Scan for the cell matching the given text and deliver its [x, y] coordinate at center. 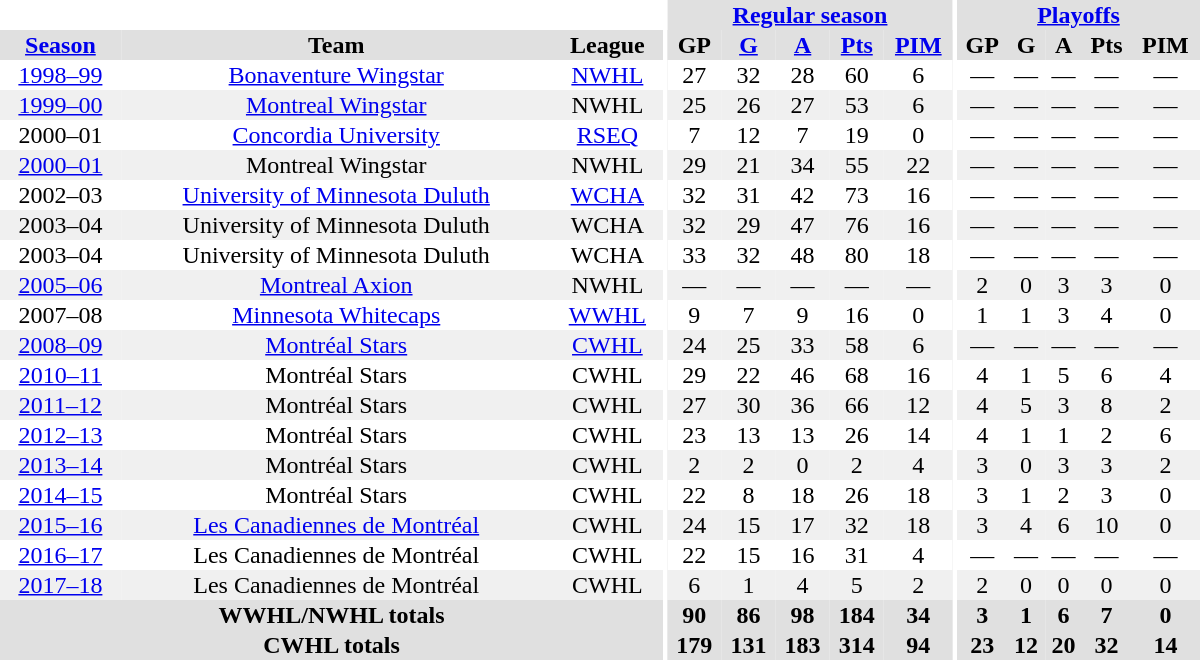
68 [857, 375]
94 [918, 645]
98 [803, 615]
Team [336, 45]
17 [803, 525]
80 [857, 255]
Season [60, 45]
2012–13 [60, 435]
86 [748, 615]
28 [803, 75]
184 [857, 615]
2015–16 [60, 525]
314 [857, 645]
36 [803, 405]
2005–06 [60, 285]
2002–03 [60, 195]
76 [857, 225]
47 [803, 225]
66 [857, 405]
2007–08 [60, 315]
2014–15 [60, 495]
Montreal Axion [336, 285]
Playoffs [1078, 15]
Concordia University [336, 135]
WWHL [608, 315]
RSEQ [608, 135]
2016–17 [60, 555]
2017–18 [60, 585]
53 [857, 105]
42 [803, 195]
Minnesota Whitecaps [336, 315]
League [608, 45]
46 [803, 375]
1998–99 [60, 75]
1999–00 [60, 105]
60 [857, 75]
CWHL totals [332, 645]
48 [803, 255]
2013–14 [60, 465]
73 [857, 195]
Bonaventure Wingstar [336, 75]
183 [803, 645]
55 [857, 165]
2010–11 [60, 375]
131 [748, 645]
Regular season [810, 15]
30 [748, 405]
90 [694, 615]
20 [1064, 645]
19 [857, 135]
10 [1106, 525]
179 [694, 645]
58 [857, 345]
2008–09 [60, 345]
WWHL/NWHL totals [332, 615]
21 [748, 165]
2011–12 [60, 405]
